From the cell containing the given text, extract its center point as [x, y] coordinate. 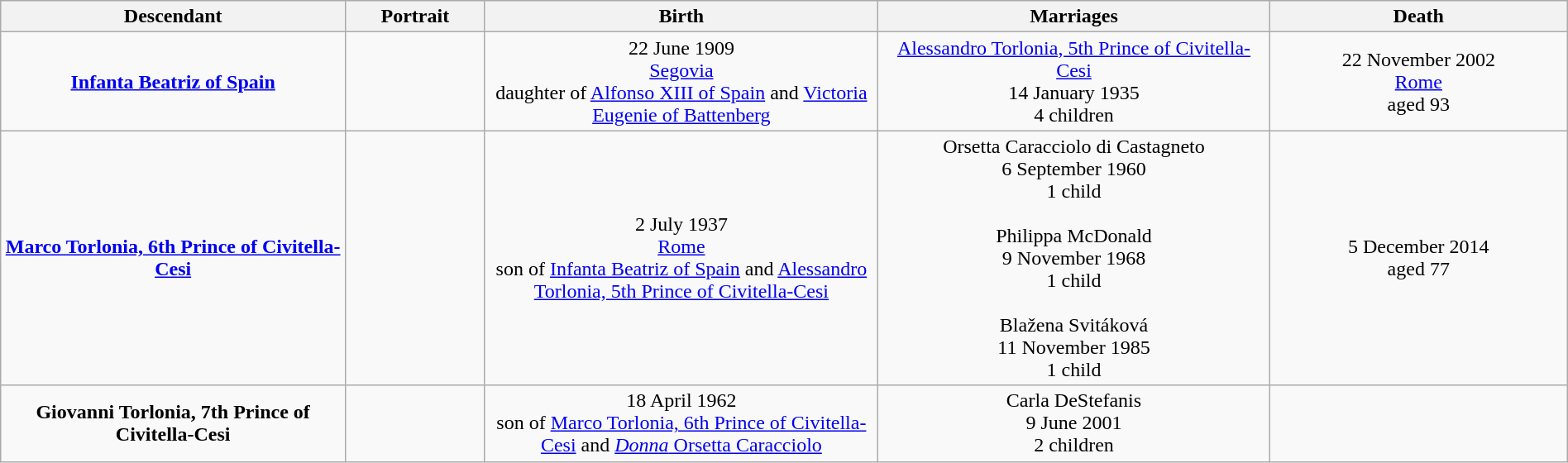
22 November 2002Romeaged 93 [1418, 81]
Marriages [1074, 17]
Descendant [174, 17]
Carla DeStefanis9 June 20012 children [1074, 423]
5 December 2014aged 77 [1418, 258]
22 June 1909 Segoviadaughter of Alfonso XIII of Spain and Victoria Eugenie of Battenberg [681, 81]
Infanta Beatriz of Spain [174, 81]
Portrait [415, 17]
Birth [681, 17]
Orsetta Caracciolo di Castagneto6 September 19601 childPhilippa McDonald9 November 19681 childBlažena Svitáková11 November 19851 child [1074, 258]
2 July 1937 Romeson of Infanta Beatriz of Spain and Alessandro Torlonia, 5th Prince of Civitella-Cesi [681, 258]
Death [1418, 17]
Alessandro Torlonia, 5th Prince of Civitella-Cesi14 January 19354 children [1074, 81]
18 April 1962 son of Marco Torlonia, 6th Prince of Civitella-Cesi and Donna Orsetta Caracciolo [681, 423]
Giovanni Torlonia, 7th Prince of Civitella-Cesi [174, 423]
Marco Torlonia, 6th Prince of Civitella-Cesi [174, 258]
